From the cell containing the given text, extract its center point as [X, Y] coordinate. 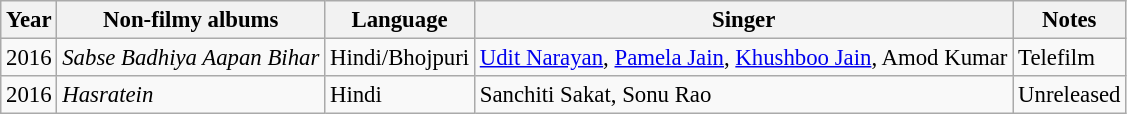
Udit Narayan, Pamela Jain, Khushboo Jain, Amod Kumar [743, 58]
Telefilm [1070, 58]
Hindi [400, 95]
Sanchiti Sakat, Sonu Rao [743, 95]
Singer [743, 20]
Hasratein [191, 95]
Unreleased [1070, 95]
Sabse Badhiya Aapan Bihar [191, 58]
Hindi/Bhojpuri [400, 58]
Notes [1070, 20]
Non-filmy albums [191, 20]
Language [400, 20]
Year [29, 20]
